Provide the [x, y] coordinate of the cell's center where the given text is located.  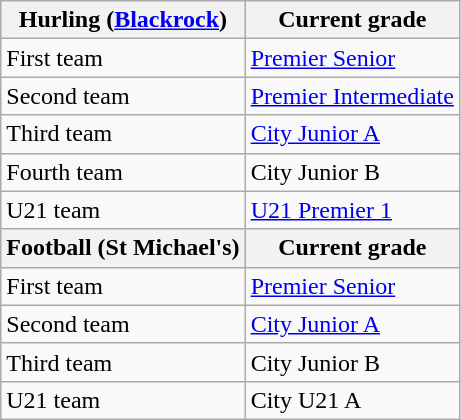
Hurling (Blackrock) [123, 20]
Fourth team [123, 172]
Football (St Michael's) [123, 248]
U21 Premier 1 [352, 210]
City U21 A [352, 400]
Premier Intermediate [352, 96]
